Output the (X, Y) coordinate of the center of the cell containing the given text.  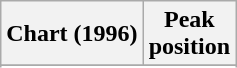
Peakposition (189, 34)
Chart (1996) (72, 34)
